Provide the [x, y] coordinate of the cell's center where the given text is located.  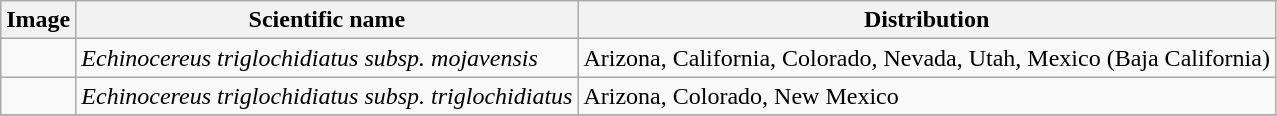
Distribution [927, 20]
Arizona, Colorado, New Mexico [927, 96]
Image [38, 20]
Scientific name [327, 20]
Echinocereus triglochidiatus subsp. triglochidiatus [327, 96]
Arizona, California, Colorado, Nevada, Utah, Mexico (Baja California) [927, 58]
Echinocereus triglochidiatus subsp. mojavensis [327, 58]
